Capture the cell that displays the provided text and extract its (X, Y) central coordinate. 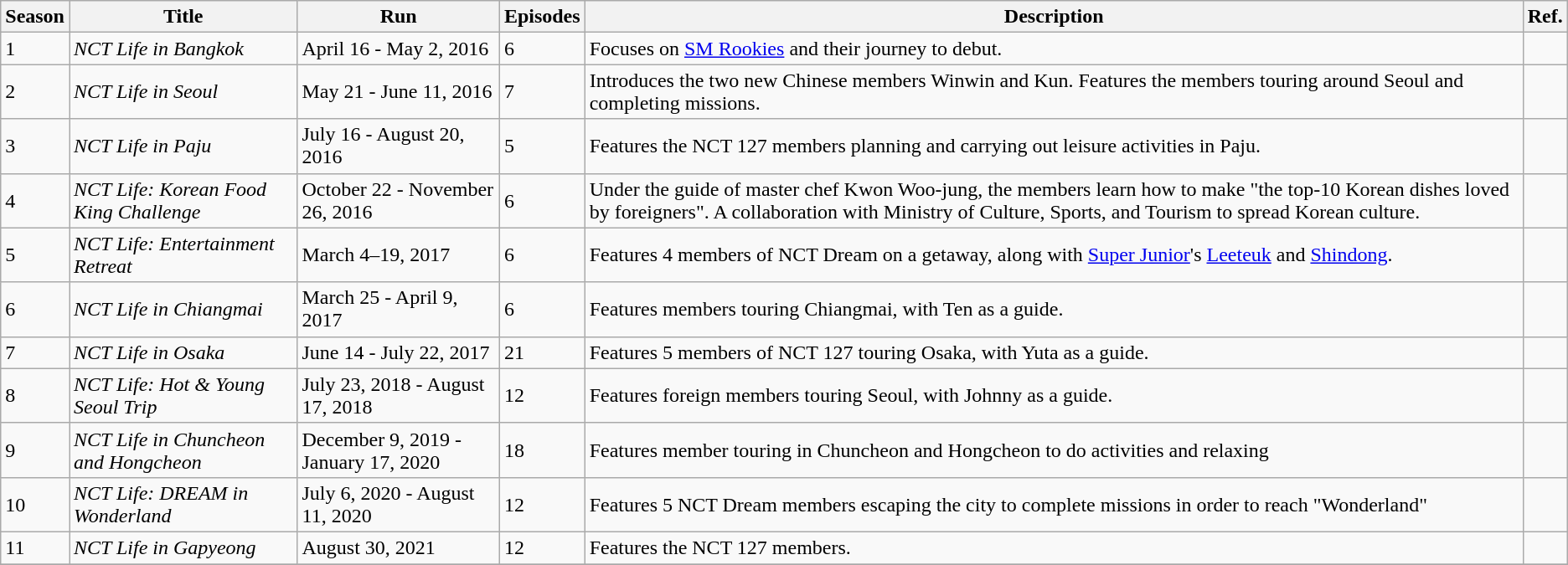
May 21 - June 11, 2016 (399, 92)
Season (35, 17)
June 14 - July 22, 2017 (399, 352)
Features 5 NCT Dream members escaping the city to complete missions in order to reach "Wonderland" (1054, 504)
10 (35, 504)
NCT Life: DREAM in Wonderland (183, 504)
April 16 - May 2, 2016 (399, 49)
NCT Life in Seoul (183, 92)
Run (399, 17)
Features 4 members of NCT Dream on a getaway, along with Super Junior's Leeteuk and Shindong. (1054, 254)
Features the NCT 127 members. (1054, 547)
July 23, 2018 - August 17, 2018 (399, 395)
11 (35, 547)
July 6, 2020 - August 11, 2020 (399, 504)
Focuses on SM Rookies and their journey to debut. (1054, 49)
NCT Life in Bangkok (183, 49)
Features the NCT 127 members planning and carrying out leisure activities in Paju. (1054, 146)
3 (35, 146)
Episodes (542, 17)
August 30, 2021 (399, 547)
NCT Life in Chuncheon and Hongcheon (183, 450)
Introduces the two new Chinese members Winwin and Kun. Features the members touring around Seoul and completing missions. (1054, 92)
NCT Life in Gapyeong (183, 547)
March 4–19, 2017 (399, 254)
NCT Life in Chiangmai (183, 310)
Features member touring in Chuncheon and Hongcheon to do activities and relaxing (1054, 450)
December 9, 2019 - January 17, 2020 (399, 450)
Ref. (1545, 17)
2 (35, 92)
NCT Life: Korean Food King Challenge (183, 201)
NCT Life: Hot & Young Seoul Trip (183, 395)
Features 5 members of NCT 127 touring Osaka, with Yuta as a guide. (1054, 352)
NCT Life in Paju (183, 146)
March 25 - April 9, 2017 (399, 310)
Title (183, 17)
21 (542, 352)
October 22 - November 26, 2016 (399, 201)
18 (542, 450)
Features foreign members touring Seoul, with Johnny as a guide. (1054, 395)
Features members touring Chiangmai, with Ten as a guide. (1054, 310)
NCT Life in Osaka (183, 352)
NCT Life: Entertainment Retreat (183, 254)
9 (35, 450)
1 (35, 49)
July 16 - August 20, 2016 (399, 146)
Description (1054, 17)
4 (35, 201)
8 (35, 395)
